For the text-containing cell, return its midpoint in (x, y) coordinate format. 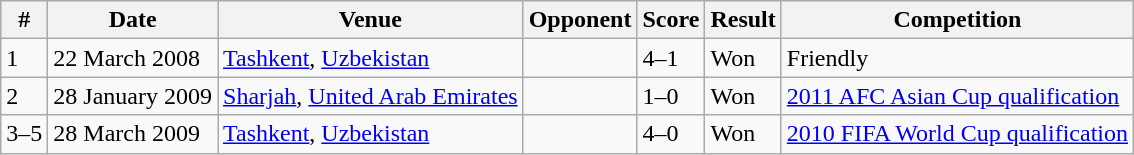
4–1 (671, 58)
# (24, 20)
2011 AFC Asian Cup qualification (957, 96)
2010 FIFA World Cup qualification (957, 134)
2 (24, 96)
1 (24, 58)
Venue (371, 20)
Date (133, 20)
28 January 2009 (133, 96)
22 March 2008 (133, 58)
Result (743, 20)
4–0 (671, 134)
Friendly (957, 58)
Opponent (580, 20)
1–0 (671, 96)
3–5 (24, 134)
Competition (957, 20)
Score (671, 20)
28 March 2009 (133, 134)
Sharjah, United Arab Emirates (371, 96)
